Provide the [X, Y] coordinate of the cell's center where the given text is located.  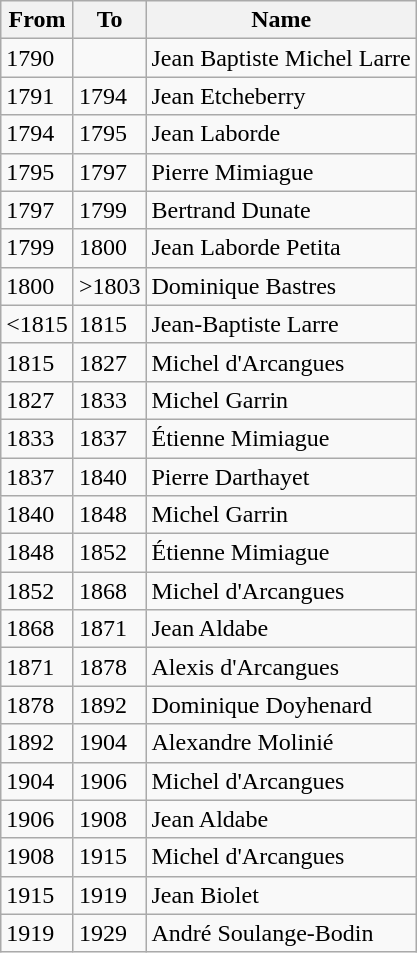
1791 [38, 96]
Alexis d'Arcangues [281, 667]
Pierre Darthayet [281, 477]
André Soulange-Bodin [281, 933]
1790 [38, 58]
<1815 [38, 324]
Jean Laborde Petita [281, 248]
Alexandre Molinié [281, 743]
Jean Laborde [281, 134]
From [38, 20]
Jean Biolet [281, 895]
>1803 [110, 286]
Jean Baptiste Michel Larre [281, 58]
Name [281, 20]
1929 [110, 933]
Jean-Baptiste Larre [281, 324]
Jean Etcheberry [281, 96]
Dominique Doyhenard [281, 705]
Pierre Mimiague [281, 172]
To [110, 20]
Bertrand Dunate [281, 210]
Dominique Bastres [281, 286]
